Output the [X, Y] coordinate of the center of the cell containing the given text.  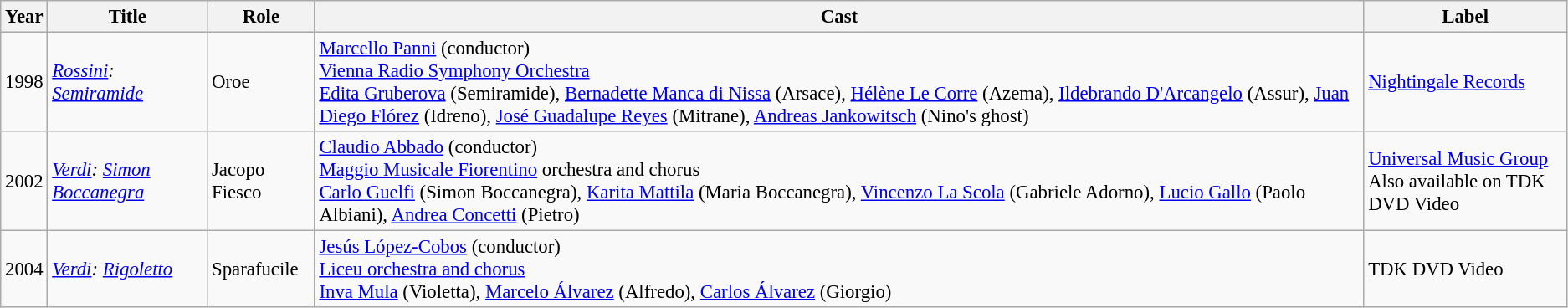
Sparafucile [261, 269]
1998 [24, 82]
Label [1466, 17]
Role [261, 17]
Jacopo Fiesco [261, 181]
TDK DVD Video [1466, 269]
Universal Music Group Also available on TDK DVD Video [1466, 181]
Verdi: Simon Boccanegra [127, 181]
Cast [839, 17]
Verdi: Rigoletto [127, 269]
Year [24, 17]
Title [127, 17]
Nightingale Records [1466, 82]
Jesús López-Cobos (conductor)Liceu orchestra and chorusInva Mula (Violetta), Marcelo Álvarez (Alfredo), Carlos Álvarez (Giorgio) [839, 269]
2004 [24, 269]
Oroe [261, 82]
2002 [24, 181]
Rossini: Semiramide [127, 82]
